Determine the [x, y] coordinate at the center of the cell enclosing the given text.  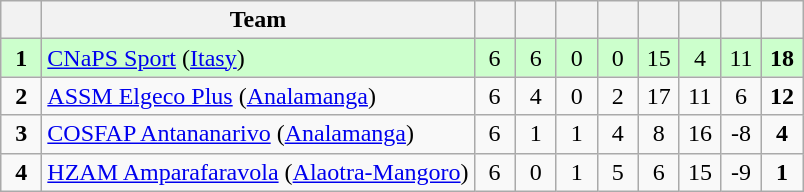
CNaPS Sport (Itasy) [258, 58]
-9 [740, 172]
COSFAP Antananarivo (Analamanga) [258, 134]
HZAM Amparafaravola (Alaotra-Mangoro) [258, 172]
ASSM Elgeco Plus (Analamanga) [258, 96]
8 [658, 134]
Team [258, 20]
3 [22, 134]
5 [618, 172]
-8 [740, 134]
12 [782, 96]
16 [700, 134]
18 [782, 58]
17 [658, 96]
